Capture the cell that displays the provided text and extract its [X, Y] central coordinate. 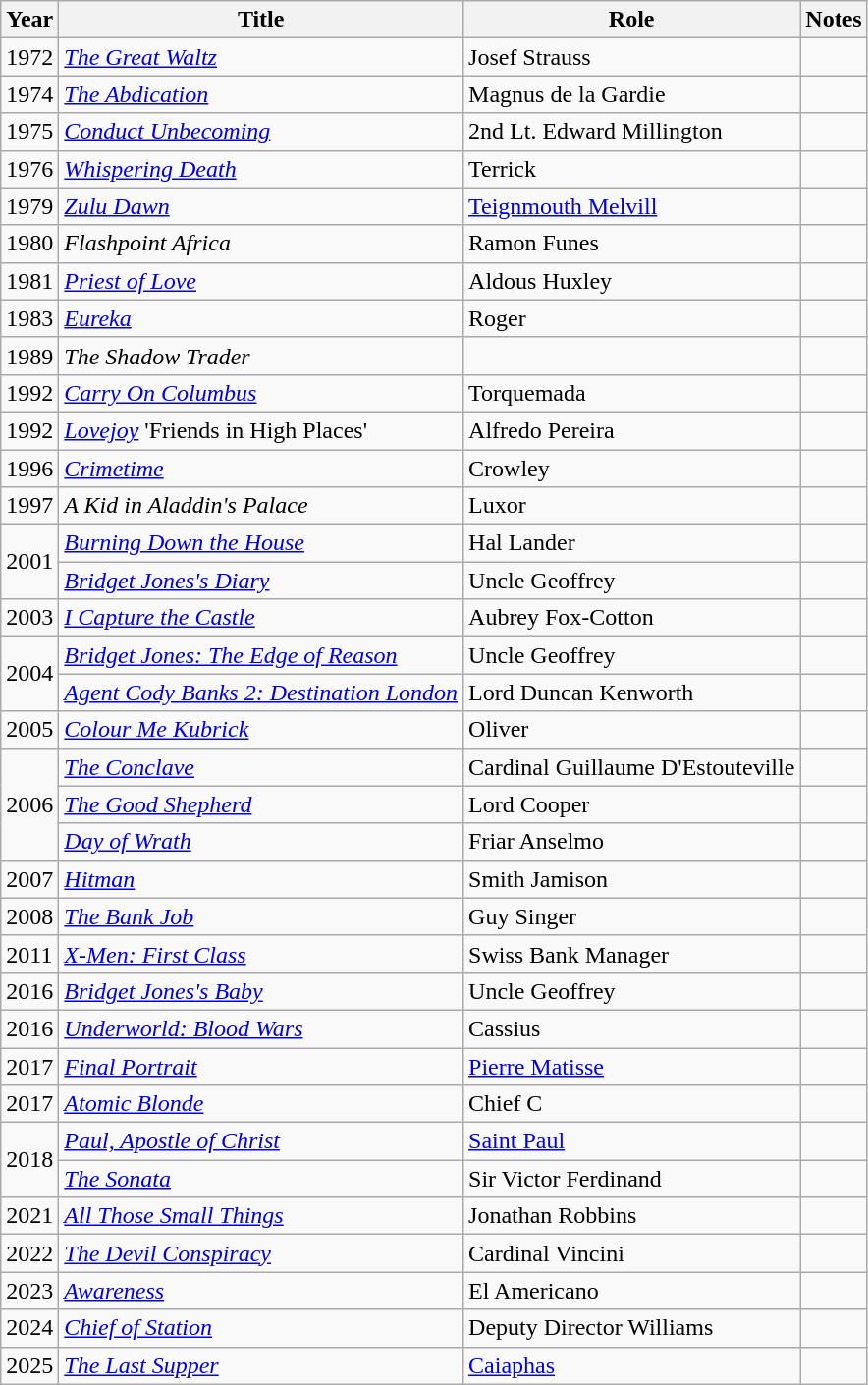
1974 [29, 94]
Role [632, 20]
The Bank Job [261, 916]
1976 [29, 169]
Cassius [632, 1028]
2003 [29, 618]
Crowley [632, 469]
Underworld: Blood Wars [261, 1028]
Chief C [632, 1104]
1989 [29, 356]
Whispering Death [261, 169]
Cardinal Guillaume D'Estouteville [632, 767]
2022 [29, 1253]
X-Men: First Class [261, 954]
Teignmouth Melvill [632, 206]
Deputy Director Williams [632, 1328]
The Devil Conspiracy [261, 1253]
Hitman [261, 879]
Colour Me Kubrick [261, 730]
Flashpoint Africa [261, 244]
Lord Cooper [632, 804]
Burning Down the House [261, 543]
Notes [834, 20]
Saint Paul [632, 1141]
The Good Shepherd [261, 804]
2001 [29, 562]
Crimetime [261, 469]
A Kid in Aladdin's Palace [261, 506]
2024 [29, 1328]
2025 [29, 1365]
2004 [29, 674]
The Abdication [261, 94]
Atomic Blonde [261, 1104]
Alfredo Pereira [632, 430]
Day of Wrath [261, 842]
The Last Supper [261, 1365]
2018 [29, 1160]
Conduct Unbecoming [261, 132]
Cardinal Vincini [632, 1253]
Bridget Jones's Diary [261, 581]
Hal Lander [632, 543]
Lord Duncan Kenworth [632, 692]
1980 [29, 244]
Priest of Love [261, 281]
2006 [29, 804]
Roger [632, 318]
2007 [29, 879]
Aubrey Fox-Cotton [632, 618]
1975 [29, 132]
Ramon Funes [632, 244]
Pierre Matisse [632, 1066]
The Shadow Trader [261, 356]
Lovejoy 'Friends in High Places' [261, 430]
Magnus de la Gardie [632, 94]
2nd Lt. Edward Millington [632, 132]
Final Portrait [261, 1066]
1972 [29, 57]
Bridget Jones: The Edge of Reason [261, 655]
All Those Small Things [261, 1216]
Title [261, 20]
2005 [29, 730]
Chief of Station [261, 1328]
Guy Singer [632, 916]
2011 [29, 954]
Awareness [261, 1291]
Aldous Huxley [632, 281]
Oliver [632, 730]
The Sonata [261, 1179]
Bridget Jones's Baby [261, 991]
Luxor [632, 506]
Caiaphas [632, 1365]
Paul, Apostle of Christ [261, 1141]
2023 [29, 1291]
Eureka [261, 318]
El Americano [632, 1291]
Terrick [632, 169]
Carry On Columbus [261, 393]
2008 [29, 916]
The Great Waltz [261, 57]
1997 [29, 506]
Josef Strauss [632, 57]
Sir Victor Ferdinand [632, 1179]
Zulu Dawn [261, 206]
1983 [29, 318]
1996 [29, 469]
1979 [29, 206]
I Capture the Castle [261, 618]
Torquemada [632, 393]
2021 [29, 1216]
Agent Cody Banks 2: Destination London [261, 692]
Swiss Bank Manager [632, 954]
Year [29, 20]
Jonathan Robbins [632, 1216]
Friar Anselmo [632, 842]
Smith Jamison [632, 879]
The Conclave [261, 767]
1981 [29, 281]
